Detect which cell encompasses the target text, then output its [X, Y] center coordinate. 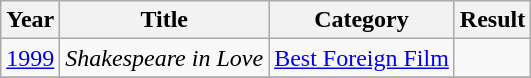
1999 [30, 58]
Category [362, 20]
Result [492, 20]
Title [164, 20]
Shakespeare in Love [164, 58]
Year [30, 20]
Best Foreign Film [362, 58]
